Scan for the cell matching the given text and deliver its [X, Y] coordinate at center. 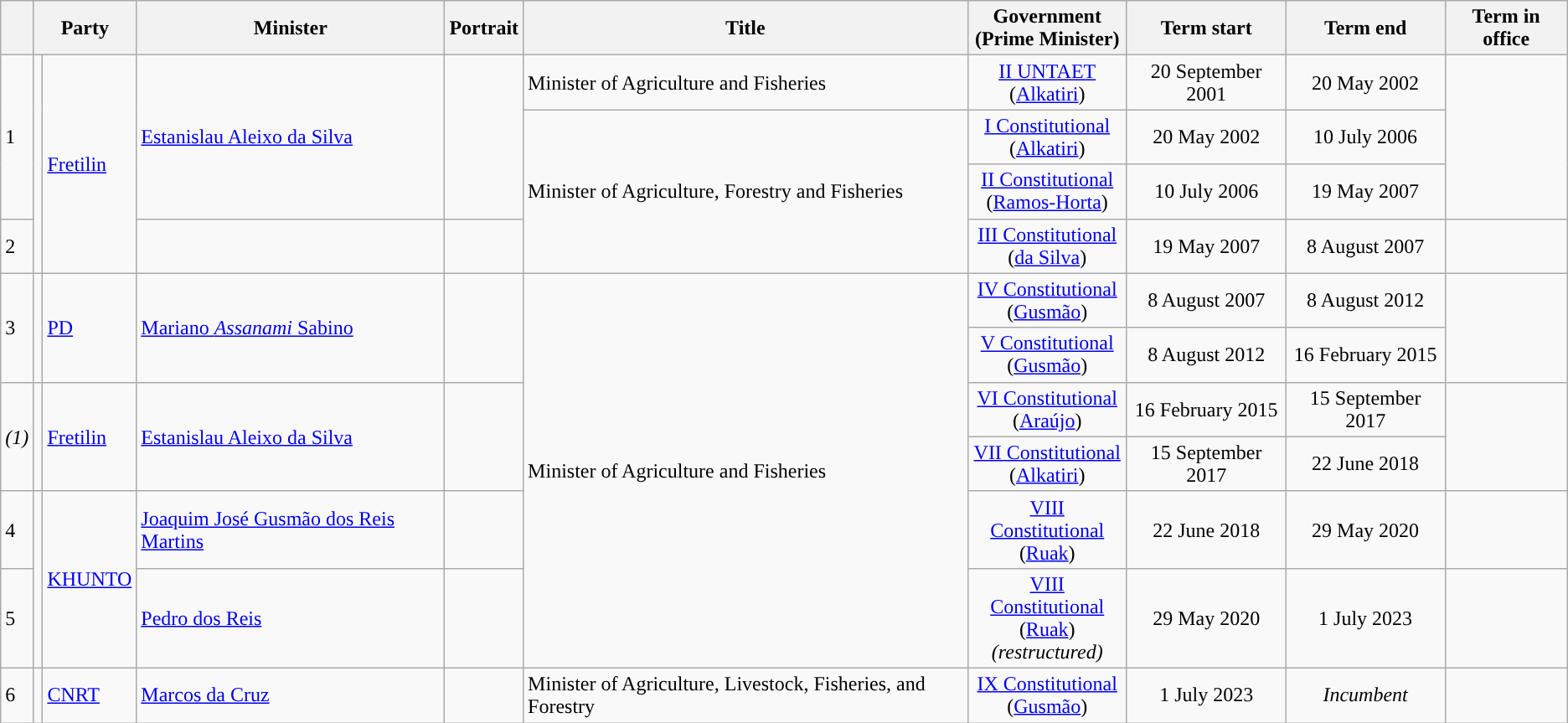
V Constitutional(Gusmão) [1047, 355]
Minister of Agriculture, Forestry and Fisheries [745, 191]
6 [17, 695]
Minister [291, 28]
Title [745, 28]
Term start [1206, 28]
KHUNTO [90, 580]
Mariano Assanami Sabino [291, 328]
III Constitutional(da Silva) [1047, 246]
I Constitutional(Alkatiri) [1047, 137]
Party [85, 28]
Pedro dos Reis [291, 618]
PD [90, 328]
II UNTAET(Alkatiri) [1047, 82]
Government(Prime Minister) [1047, 28]
II Constitutional(Ramos-Horta) [1047, 191]
1 [17, 137]
VI Constitutional(Araújo) [1047, 409]
Incumbent [1365, 695]
VIII Constitutional(Ruak)(restructured) [1047, 618]
2 [17, 246]
4 [17, 529]
IX Constitutional(Gusmão) [1047, 695]
(1) [17, 436]
Marcos da Cruz [291, 695]
VII Constitutional(Alkatiri) [1047, 464]
IV Constitutional(Gusmão) [1047, 300]
Minister of Agriculture, Livestock, Fisheries, and Forestry [745, 695]
Term in office [1506, 28]
CNRT [90, 695]
VIII Constitutional(Ruak) [1047, 529]
Joaquim José Gusmão dos Reis Martins [291, 529]
20 September 2001 [1206, 82]
3 [17, 328]
5 [17, 618]
Term end [1365, 28]
Portrait [484, 28]
